Return the [x, y] coordinate for the center point of the cell that contains the specified text.  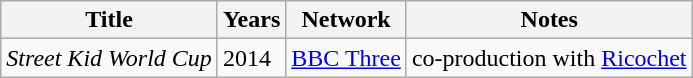
Street Kid World Cup [110, 58]
co-production with Ricochet [549, 58]
Notes [549, 20]
Years [251, 20]
2014 [251, 58]
BBC Three [346, 58]
Network [346, 20]
Title [110, 20]
